Capture the cell that displays the provided text and extract its (X, Y) central coordinate. 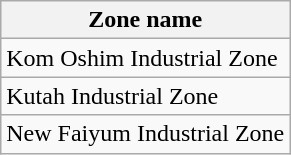
New Faiyum Industrial Zone (146, 134)
Zone name (146, 20)
Kom Oshim Industrial Zone (146, 58)
Kutah Industrial Zone (146, 96)
